For the text-containing cell, return its midpoint in [x, y] coordinate format. 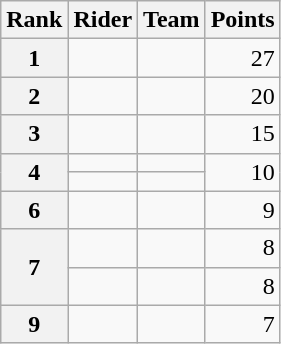
Team [172, 20]
3 [34, 134]
2 [34, 96]
1 [34, 58]
Rider [103, 20]
Points [242, 20]
Rank [34, 20]
27 [242, 58]
4 [34, 172]
15 [242, 134]
10 [242, 172]
20 [242, 96]
6 [34, 210]
